Detect which cell encompasses the target text, then output its (X, Y) center coordinate. 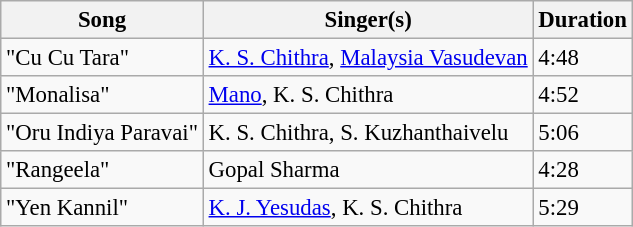
"Oru Indiya Paravai" (102, 133)
5:06 (582, 133)
K. J. Yesudas, K. S. Chithra (368, 208)
Duration (582, 20)
K. S. Chithra, S. Kuzhanthaivelu (368, 133)
4:28 (582, 170)
Singer(s) (368, 20)
5:29 (582, 208)
4:48 (582, 58)
"Yen Kannil" (102, 208)
"Monalisa" (102, 95)
"Cu Cu Tara" (102, 58)
Gopal Sharma (368, 170)
Mano, K. S. Chithra (368, 95)
"Rangeela" (102, 170)
Song (102, 20)
4:52 (582, 95)
K. S. Chithra, Malaysia Vasudevan (368, 58)
